Scan for the cell matching the given text and deliver its (X, Y) coordinate at center. 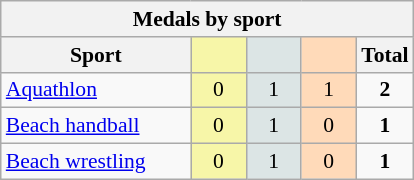
2 (384, 90)
Beach handball (96, 126)
Sport (96, 55)
Aquathlon (96, 90)
Medals by sport (208, 19)
Total (384, 55)
Beach wrestling (96, 162)
